From the cell containing the given text, extract its center point as (X, Y) coordinate. 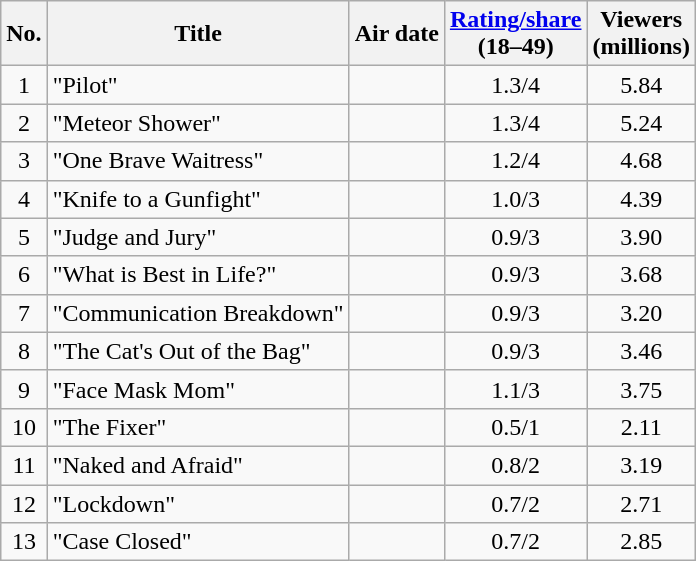
"Naked and Afraid" (198, 465)
13 (24, 542)
7 (24, 313)
No. (24, 34)
4.68 (641, 161)
12 (24, 503)
"Lockdown" (198, 503)
2.11 (641, 427)
8 (24, 351)
2.71 (641, 503)
3.90 (641, 237)
5.24 (641, 123)
3.46 (641, 351)
"One Brave Waitress" (198, 161)
11 (24, 465)
4 (24, 199)
"The Cat's Out of the Bag" (198, 351)
5.84 (641, 85)
3.20 (641, 313)
9 (24, 389)
3 (24, 161)
Air date (396, 34)
Viewers(millions) (641, 34)
"Face Mask Mom" (198, 389)
10 (24, 427)
Title (198, 34)
6 (24, 275)
"Case Closed" (198, 542)
3.19 (641, 465)
5 (24, 237)
"Pilot" (198, 85)
3.68 (641, 275)
"Knife to a Gunfight" (198, 199)
"The Fixer" (198, 427)
Rating/share(18–49) (516, 34)
"Judge and Jury" (198, 237)
3.75 (641, 389)
0.5/1 (516, 427)
1.0/3 (516, 199)
4.39 (641, 199)
2.85 (641, 542)
2 (24, 123)
"Communication Breakdown" (198, 313)
1 (24, 85)
"What is Best in Life?" (198, 275)
0.8/2 (516, 465)
1.2/4 (516, 161)
"Meteor Shower" (198, 123)
1.1/3 (516, 389)
